Return (X, Y) of the center of cell containing provided text 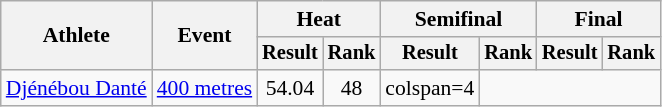
colspan=4 (430, 88)
Semifinal (458, 19)
Event (204, 36)
Final (598, 19)
Djénébou Danté (76, 88)
54.04 (290, 88)
48 (352, 88)
Athlete (76, 36)
400 metres (204, 88)
Heat (318, 19)
